Capture the cell that displays the provided text and extract its [x, y] central coordinate. 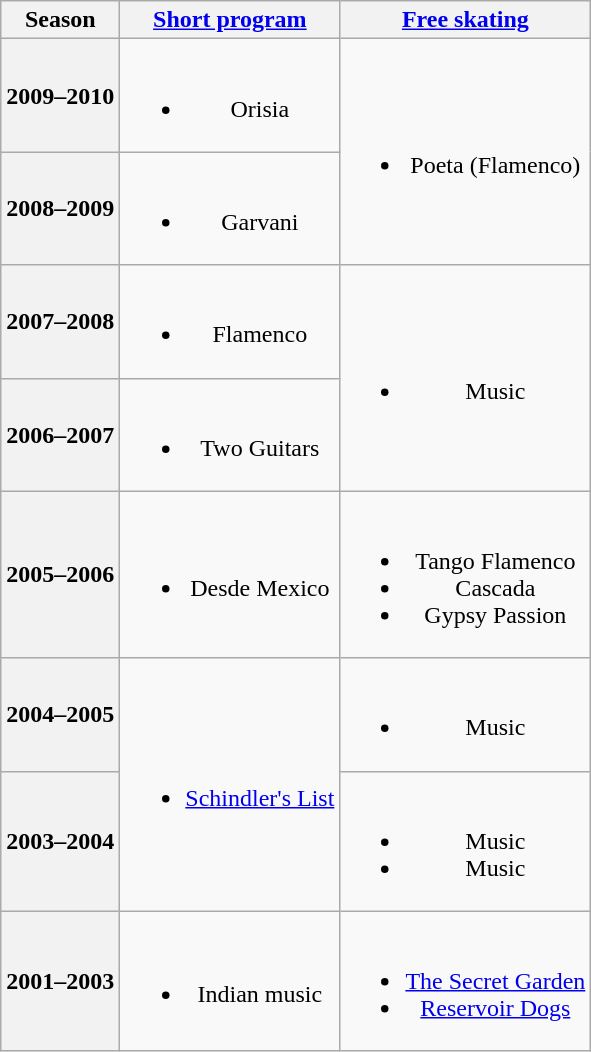
Garvani [230, 208]
2007–2008 [60, 322]
Indian music [230, 981]
2008–2009 [60, 208]
Schindler's List [230, 784]
2006–2007 [60, 434]
2005–2006 [60, 574]
2003–2004 [60, 841]
Poeta (Flamenco) [466, 152]
Short program [230, 20]
Flamenco [230, 322]
2004–2005 [60, 714]
Season [60, 20]
Two Guitars [230, 434]
2009–2010 [60, 96]
The Secret Garden Reservoir Dogs [466, 981]
Desde Mexico [230, 574]
Tango Flamenco Cascada Gypsy Passion [466, 574]
Orisia [230, 96]
Music Music [466, 841]
2001–2003 [60, 981]
Free skating [466, 20]
